From the cell containing the given text, extract its center point as [X, Y] coordinate. 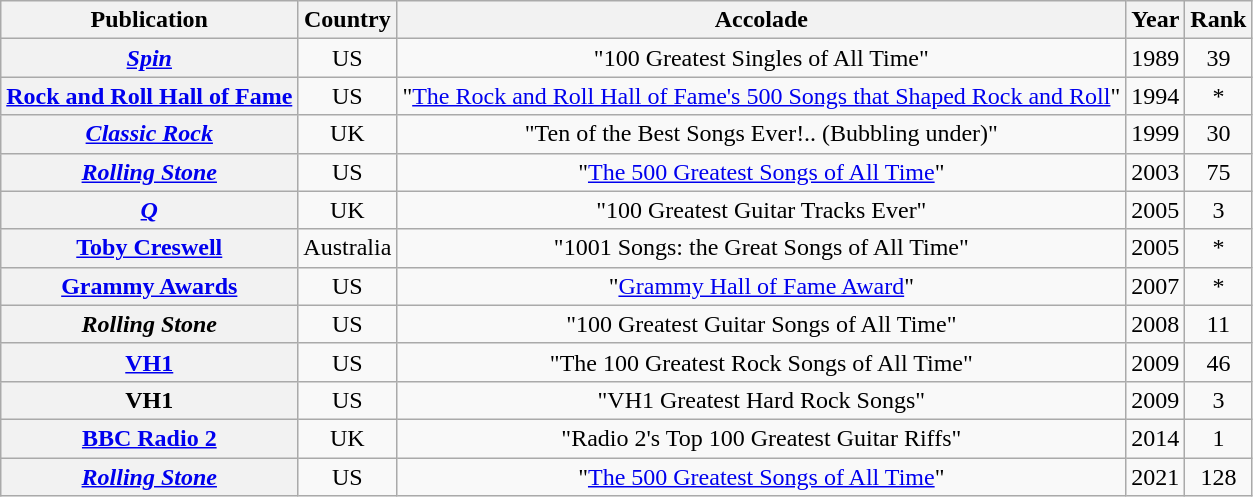
"Radio 2's Top 100 Greatest Guitar Riffs" [762, 438]
11 [1218, 324]
Year [1156, 20]
2021 [1156, 477]
"100 Greatest Guitar Songs of All Time" [762, 324]
"The 100 Greatest Rock Songs of All Time" [762, 362]
Publication [150, 20]
"100 Greatest Singles of All Time" [762, 58]
46 [1218, 362]
"The Rock and Roll Hall of Fame's 500 Songs that Shaped Rock and Roll" [762, 96]
2008 [1156, 324]
"VH1 Greatest Hard Rock Songs" [762, 400]
"100 Greatest Guitar Tracks Ever" [762, 210]
Q [150, 210]
Country [348, 20]
30 [1218, 134]
2014 [1156, 438]
2003 [1156, 172]
39 [1218, 58]
"Grammy Hall of Fame Award" [762, 286]
Rank [1218, 20]
1994 [1156, 96]
Toby Creswell [150, 248]
Australia [348, 248]
Rock and Roll Hall of Fame [150, 96]
Spin [150, 58]
Accolade [762, 20]
"1001 Songs: the Great Songs of All Time" [762, 248]
Classic Rock [150, 134]
2007 [1156, 286]
75 [1218, 172]
128 [1218, 477]
"Ten of the Best Songs Ever!.. (Bubbling under)" [762, 134]
BBC Radio 2 [150, 438]
1989 [1156, 58]
Grammy Awards [150, 286]
1999 [1156, 134]
1 [1218, 438]
